Capture the cell that displays the provided text and extract its (x, y) central coordinate. 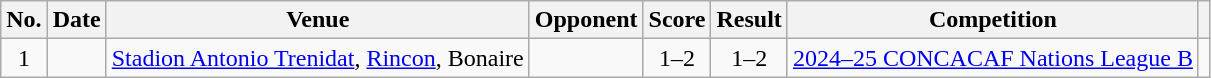
Competition (992, 20)
2024–25 CONCACAF Nations League B (992, 58)
Result (749, 20)
Stadion Antonio Trenidat, Rincon, Bonaire (318, 58)
Opponent (586, 20)
Score (677, 20)
1 (24, 58)
Venue (318, 20)
No. (24, 20)
Date (76, 20)
